Capture the cell that displays the provided text and extract its [X, Y] central coordinate. 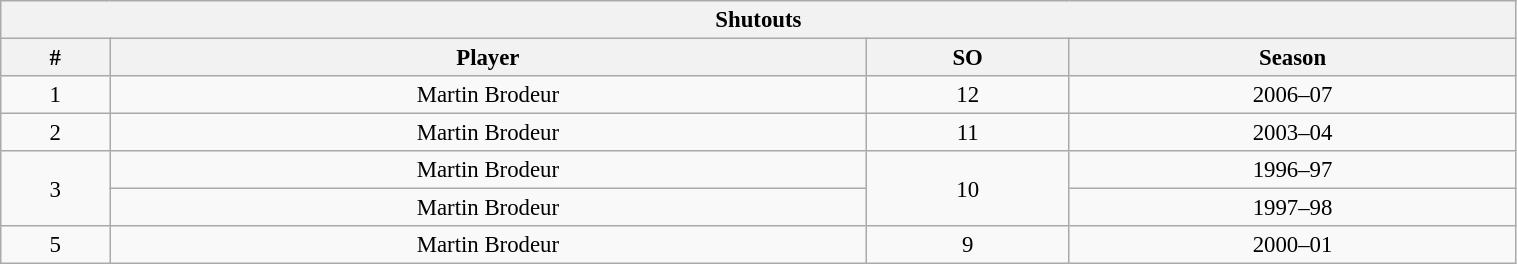
10 [968, 188]
5 [56, 245]
Season [1292, 58]
2000–01 [1292, 245]
1 [56, 95]
9 [968, 245]
12 [968, 95]
3 [56, 188]
# [56, 58]
Player [488, 58]
2003–04 [1292, 133]
1996–97 [1292, 170]
11 [968, 133]
SO [968, 58]
1997–98 [1292, 208]
2006–07 [1292, 95]
2 [56, 133]
Shutouts [758, 20]
